Scan for the cell matching the given text and deliver its (x, y) coordinate at center. 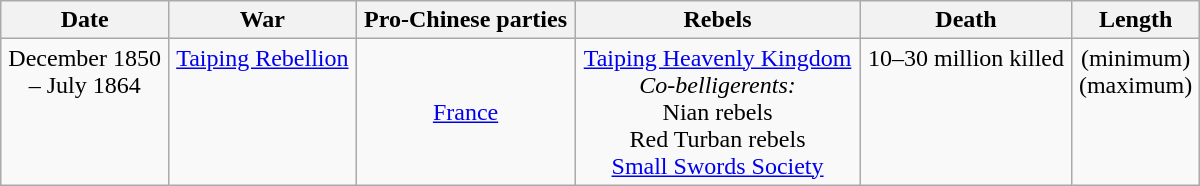
10–30 million killed (966, 112)
Length (1136, 20)
France (466, 112)
Taiping Rebellion (263, 112)
Date (85, 20)
Taiping Heavenly KingdomCo-belligerents:Nian rebelsRed Turban rebelsSmall Swords Society (718, 112)
War (263, 20)
Rebels (718, 20)
Death (966, 20)
Pro-Chinese parties (466, 20)
December 1850 – July 1864 (85, 112)
(minimum) (maximum) (1136, 112)
